Scan for the cell matching the given text and deliver its [x, y] coordinate at center. 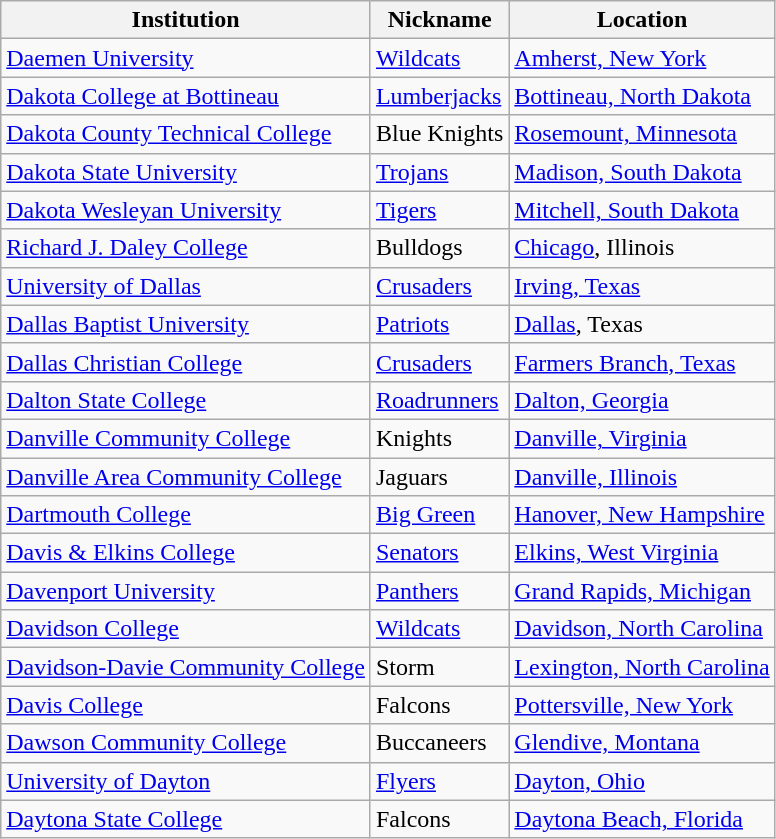
University of Dallas [186, 286]
Grand Rapids, Michigan [642, 591]
Daytona State College [186, 819]
Davidson, North Carolina [642, 629]
Dakota Wesleyan University [186, 210]
Dallas, Texas [642, 324]
Knights [439, 438]
Amherst, New York [642, 58]
Dayton, Ohio [642, 781]
Institution [186, 20]
Danville, Illinois [642, 477]
Danville Area Community College [186, 477]
Madison, South Dakota [642, 172]
University of Dayton [186, 781]
Daemen University [186, 58]
Bottineau, North Dakota [642, 96]
Richard J. Daley College [186, 248]
Dawson Community College [186, 743]
Davis & Elkins College [186, 553]
Mitchell, South Dakota [642, 210]
Blue Knights [439, 134]
Bulldogs [439, 248]
Dallas Baptist University [186, 324]
Glendive, Montana [642, 743]
Buccaneers [439, 743]
Davenport University [186, 591]
Daytona Beach, Florida [642, 819]
Danville Community College [186, 438]
Big Green [439, 515]
Jaguars [439, 477]
Davidson-Davie Community College [186, 667]
Location [642, 20]
Dakota State University [186, 172]
Farmers Branch, Texas [642, 362]
Flyers [439, 781]
Davidson College [186, 629]
Lumberjacks [439, 96]
Dalton, Georgia [642, 400]
Storm [439, 667]
Dakota College at Bottineau [186, 96]
Dakota County Technical College [186, 134]
Rosemount, Minnesota [642, 134]
Hanover, New Hampshire [642, 515]
Panthers [439, 591]
Davis College [186, 705]
Danville, Virginia [642, 438]
Dalton State College [186, 400]
Dallas Christian College [186, 362]
Irving, Texas [642, 286]
Tigers [439, 210]
Pottersville, New York [642, 705]
Roadrunners [439, 400]
Chicago, Illinois [642, 248]
Patriots [439, 324]
Lexington, North Carolina [642, 667]
Dartmouth College [186, 515]
Nickname [439, 20]
Trojans [439, 172]
Senators [439, 553]
Elkins, West Virginia [642, 553]
